Detect which cell encompasses the target text, then output its (X, Y) center coordinate. 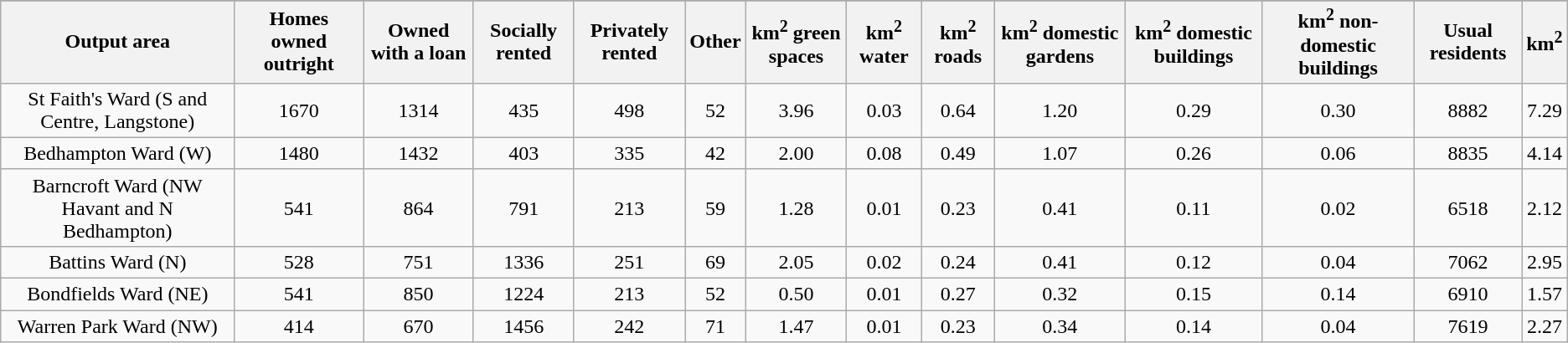
335 (630, 153)
Socially rented (524, 42)
1.47 (796, 326)
Owned with a loan (419, 42)
km2 domestic buildings (1193, 42)
0.34 (1060, 326)
0.64 (958, 110)
403 (524, 153)
1456 (524, 326)
km2 green spaces (796, 42)
6518 (1468, 207)
498 (630, 110)
0.29 (1193, 110)
0.15 (1193, 294)
Warren Park Ward (NW) (117, 326)
71 (715, 326)
1314 (419, 110)
0.06 (1338, 153)
850 (419, 294)
69 (715, 262)
0.50 (796, 294)
Other (715, 42)
0.12 (1193, 262)
864 (419, 207)
6910 (1468, 294)
Battins Ward (N) (117, 262)
2.00 (796, 153)
Homes owned outright (299, 42)
km2 domestic gardens (1060, 42)
Bondfields Ward (NE) (117, 294)
670 (419, 326)
242 (630, 326)
Barncroft Ward (NW Havant and N Bedhampton) (117, 207)
7062 (1468, 262)
8882 (1468, 110)
0.24 (958, 262)
791 (524, 207)
Privately rented (630, 42)
Bedhampton Ward (W) (117, 153)
0.11 (1193, 207)
3.96 (796, 110)
251 (630, 262)
0.32 (1060, 294)
1.20 (1060, 110)
km2 roads (958, 42)
8835 (1468, 153)
7.29 (1545, 110)
1224 (524, 294)
0.49 (958, 153)
1.28 (796, 207)
km2 (1545, 42)
0.08 (885, 153)
7619 (1468, 326)
414 (299, 326)
km2 non-domestic buildings (1338, 42)
0.03 (885, 110)
1670 (299, 110)
Usual residents (1468, 42)
1432 (419, 153)
km2 water (885, 42)
1.07 (1060, 153)
2.95 (1545, 262)
1336 (524, 262)
0.26 (1193, 153)
42 (715, 153)
St Faith's Ward (S and Centre, Langstone) (117, 110)
0.30 (1338, 110)
2.27 (1545, 326)
0.27 (958, 294)
2.05 (796, 262)
Output area (117, 42)
528 (299, 262)
4.14 (1545, 153)
1.57 (1545, 294)
1480 (299, 153)
435 (524, 110)
751 (419, 262)
59 (715, 207)
2.12 (1545, 207)
